Return (x, y) of the center of cell containing provided text 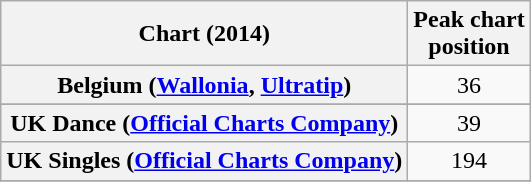
36 (469, 85)
194 (469, 161)
Chart (2014) (204, 34)
Belgium (Wallonia, Ultratip) (204, 85)
UK Dance (Official Charts Company) (204, 123)
Peak chartposition (469, 34)
UK Singles (Official Charts Company) (204, 161)
39 (469, 123)
